Scan for the cell matching the given text and deliver its [x, y] coordinate at center. 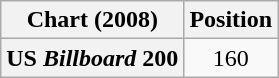
US Billboard 200 [92, 58]
Chart (2008) [92, 20]
Position [231, 20]
160 [231, 58]
